Return [X, Y] of the center of cell containing provided text 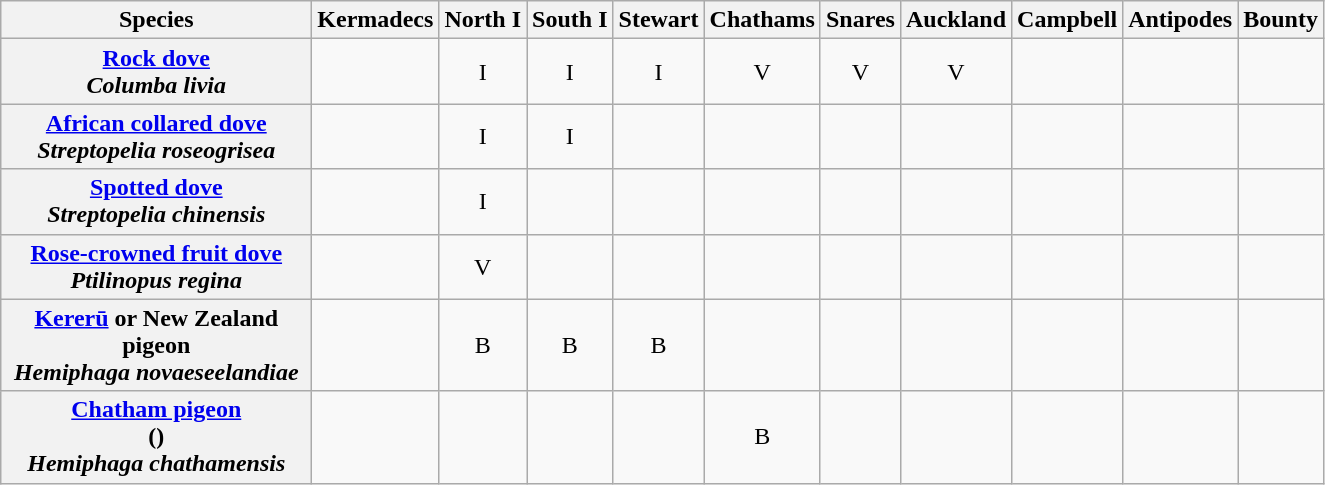
Campbell [1068, 20]
Rose-crowned fruit dovePtilinopus regina [156, 266]
Chathams [762, 20]
Species [156, 20]
North I [483, 20]
African collared doveStreptopelia roseogrisea [156, 136]
Stewart [658, 20]
Antipodes [1180, 20]
Kermadecs [376, 20]
Bounty [1281, 20]
Chatham pigeon()Hemiphaga chathamensis [156, 437]
Kererū or New Zealand pigeonHemiphaga novaeseelandiae [156, 345]
Spotted doveStreptopelia chinensis [156, 202]
Rock doveColumba livia [156, 72]
South I [570, 20]
Auckland [956, 20]
Snares [860, 20]
